From the cell containing the given text, extract its center point as (X, Y) coordinate. 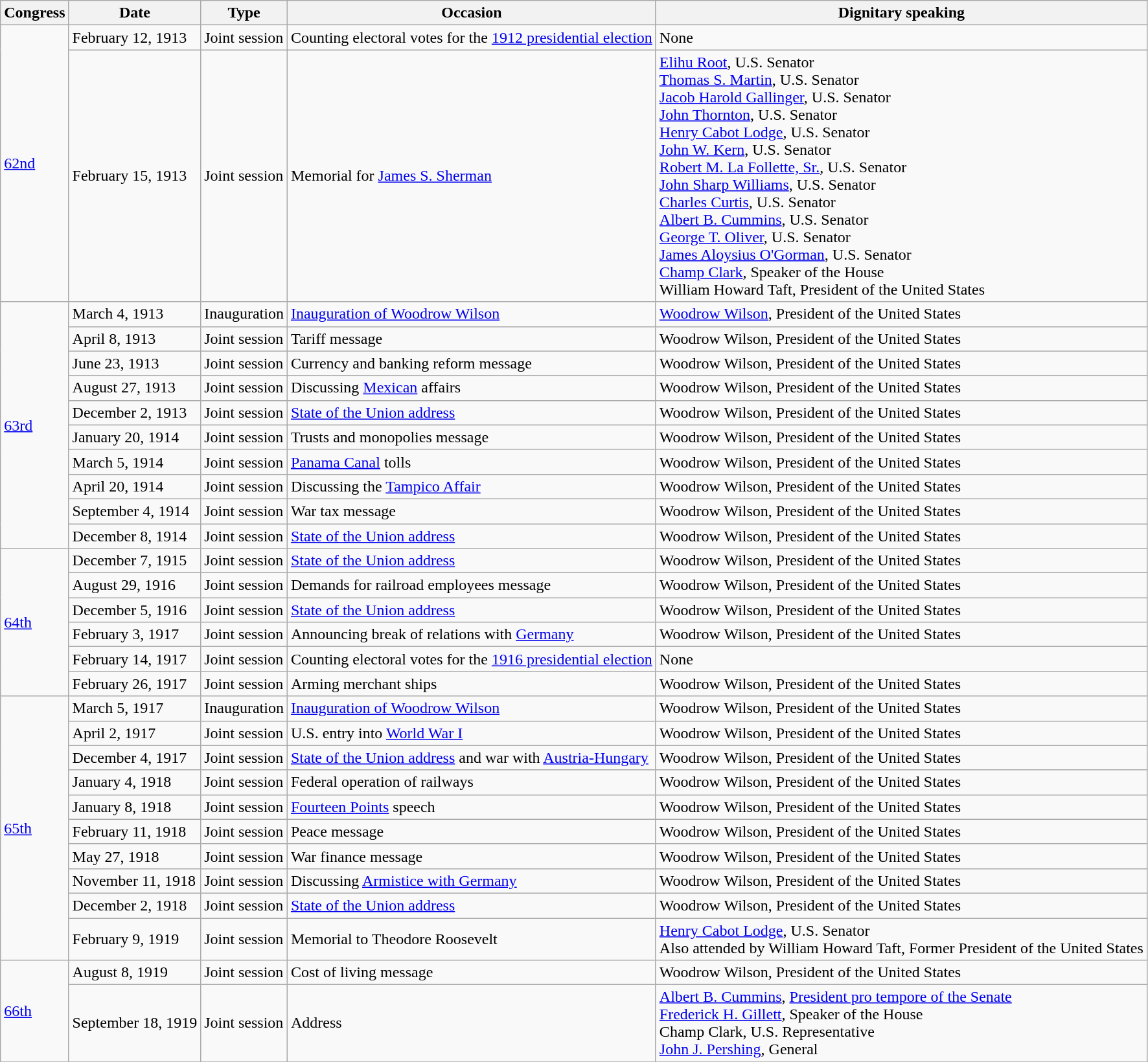
65th (35, 828)
Congress (35, 13)
Arming merchant ships (472, 684)
September 4, 1914 (135, 511)
August 27, 1913 (135, 388)
62nd (35, 163)
63rd (35, 425)
March 5, 1917 (135, 708)
Demands for railroad employees message (472, 585)
August 8, 1919 (135, 973)
Memorial to Theodore Roosevelt (472, 939)
Federal operation of railways (472, 782)
Discussing Armistice with Germany (472, 881)
February 15, 1913 (135, 176)
April 8, 1913 (135, 339)
Cost of living message (472, 973)
February 14, 1917 (135, 659)
September 18, 1919 (135, 1023)
January 4, 1918 (135, 782)
Peace message (472, 831)
64th (35, 622)
War tax message (472, 511)
Announcing break of relations with Germany (472, 635)
Tariff message (472, 339)
Occasion (472, 13)
November 11, 1918 (135, 881)
Type (244, 13)
February 26, 1917 (135, 684)
February 9, 1919 (135, 939)
April 20, 1914 (135, 486)
U.S. entry into World War I (472, 733)
War finance message (472, 856)
March 4, 1913 (135, 314)
Date (135, 13)
State of the Union address and war with Austria-Hungary (472, 758)
Dignitary speaking (901, 13)
Currency and banking reform message (472, 363)
Memorial for James S. Sherman (472, 176)
February 11, 1918 (135, 831)
Henry Cabot Lodge, U.S. SenatorAlso attended by William Howard Taft, Former President of the United States (901, 939)
Address (472, 1023)
Discussing Mexican affairs (472, 388)
Discussing the Tampico Affair (472, 486)
March 5, 1914 (135, 462)
January 8, 1918 (135, 807)
June 23, 1913 (135, 363)
Trusts and monopolies message (472, 437)
February 12, 1913 (135, 38)
Panama Canal tolls (472, 462)
January 20, 1914 (135, 437)
December 2, 1918 (135, 905)
December 8, 1914 (135, 536)
December 2, 1913 (135, 412)
Fourteen Points speech (472, 807)
February 3, 1917 (135, 635)
Counting electoral votes for the 1916 presidential election (472, 659)
Counting electoral votes for the 1912 presidential election (472, 38)
April 2, 1917 (135, 733)
May 27, 1918 (135, 856)
August 29, 1916 (135, 585)
December 7, 1915 (135, 561)
December 4, 1917 (135, 758)
66th (35, 1011)
December 5, 1916 (135, 610)
